Provide the [x, y] coordinate of the cell's center where the given text is located.  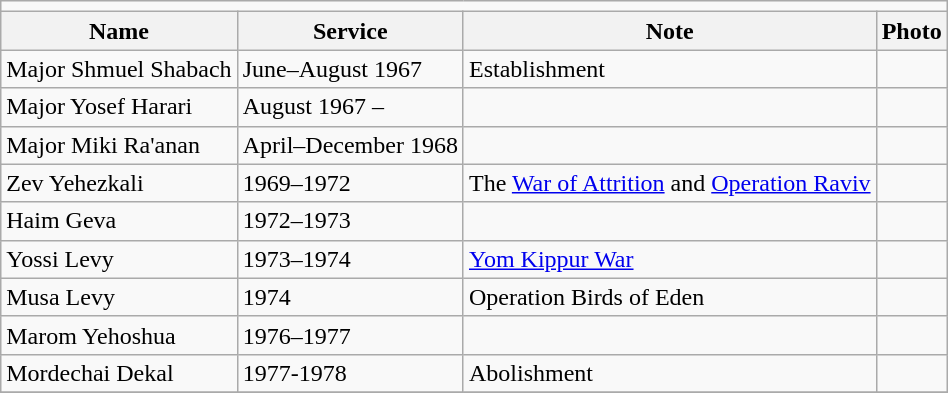
1974 [350, 297]
Musa Levy [119, 297]
Mordechai Dekal [119, 373]
The War of Attrition and Operation Raviv [670, 183]
Yom Kippur War [670, 259]
Yossi Levy [119, 259]
Major Shmuel Shabach [119, 69]
April–December 1968 [350, 145]
Establishment [670, 69]
Haim Geva [119, 221]
Major Yosef Harari [119, 107]
1972–1973 [350, 221]
Operation Birds of Eden [670, 297]
1973–1974 [350, 259]
1976–1977 [350, 335]
Service [350, 31]
Marom Yehoshua [119, 335]
Name [119, 31]
June–August 1967 [350, 69]
August 1967 – [350, 107]
Major Miki Ra'anan [119, 145]
1977-1978 [350, 373]
Abolishment [670, 373]
Photo [912, 31]
Note [670, 31]
Zev Yehezkali [119, 183]
1969–1972 [350, 183]
